Provide the (x, y) coordinate of the cell's center where the given text is located.  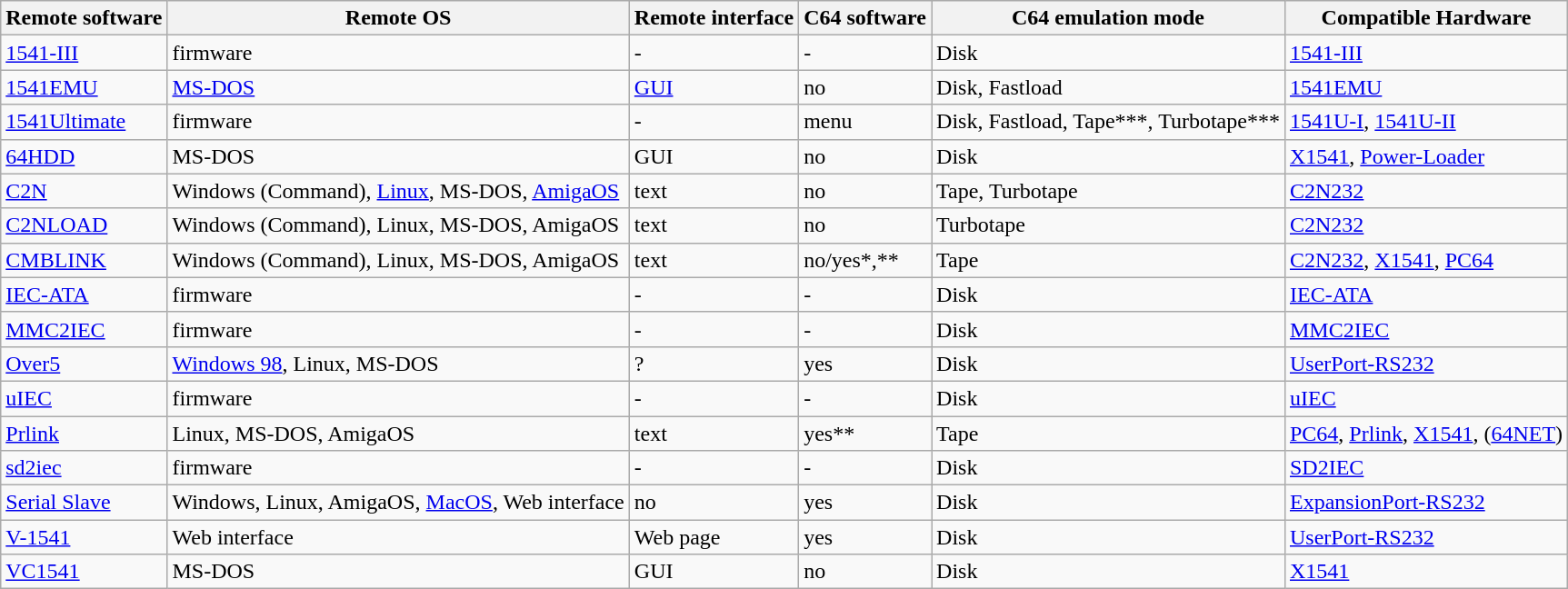
C64 software (865, 18)
Windows 98, Linux, MS-DOS (398, 364)
menu (865, 122)
C64 emulation mode (1109, 18)
Over5 (84, 364)
Web page (714, 537)
C2N232, X1541, PC64 (1425, 260)
yes** (865, 434)
X1541 (1425, 572)
? (714, 364)
1541Ultimate (84, 122)
Disk, Fastload (1109, 87)
Windows, Linux, AmigaOS, MacOS, Web interface (398, 503)
PC64, Prlink, X1541, (64NET) (1425, 434)
1541U-I, 1541U-II (1425, 122)
Remote interface (714, 18)
Tape, Turbotape (1109, 191)
C2NLOAD (84, 225)
Prlink (84, 434)
VC1541 (84, 572)
no/yes*,** (865, 260)
Web interface (398, 537)
SD2IEC (1425, 468)
ExpansionPort-RS232 (1425, 503)
C2N (84, 191)
Disk, Fastload, Tape***, Turbotape*** (1109, 122)
Remote software (84, 18)
64HDD (84, 156)
sd2iec (84, 468)
Serial Slave (84, 503)
Remote OS (398, 18)
Compatible Hardware (1425, 18)
Turbotape (1109, 225)
V-1541 (84, 537)
CMBLINK (84, 260)
X1541, Power-Loader (1425, 156)
Linux, MS-DOS, AmigaOS (398, 434)
